Return [x, y] of the center of cell containing provided text 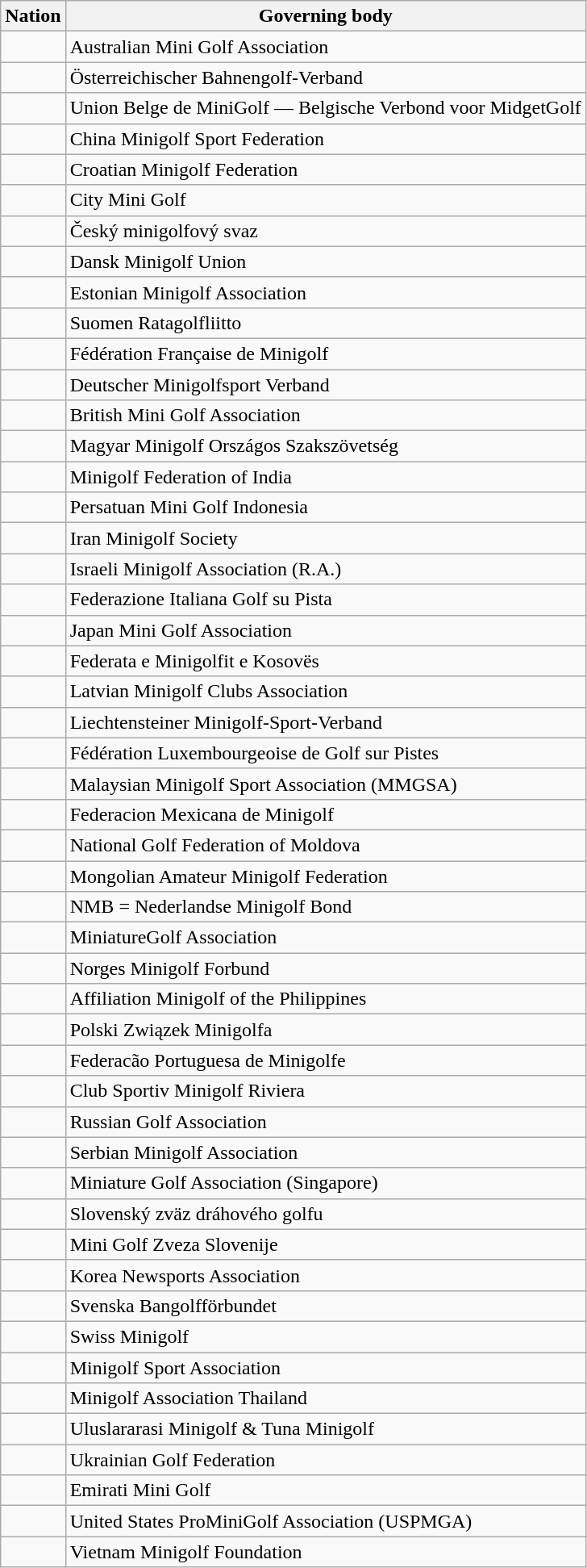
Fédération Luxembourgeoise de Golf sur Pistes [326, 753]
Österreichischer Bahnengolf-Verband [326, 77]
Serbian Minigolf Association [326, 1152]
Korea Newsports Association [326, 1275]
Federacão Portuguesa de Minigolfe [326, 1060]
United States ProMiniGolf Association (USPMGA) [326, 1521]
Slovenský zväz dráhového golfu [326, 1214]
Magyar Minigolf Országos Szakszövetség [326, 446]
Governing body [326, 16]
National Golf Federation of Moldova [326, 845]
Miniature Golf Association (Singapore) [326, 1183]
Uluslararasi Minigolf & Tuna Minigolf [326, 1429]
Federacion Mexicana de Minigolf [326, 814]
Affiliation Minigolf of the Philippines [326, 999]
Russian Golf Association [326, 1122]
Malaysian Minigolf Sport Association (MMGSA) [326, 784]
Swiss Minigolf [326, 1336]
Liechtensteiner Minigolf-Sport-Verband [326, 722]
China Minigolf Sport Federation [326, 139]
Polski Związek Minigolfa [326, 1030]
Estonian Minigolf Association [326, 292]
Israeli Minigolf Association (R.A.) [326, 569]
Emirati Mini Golf [326, 1491]
Mongolian Amateur Minigolf Federation [326, 876]
Minigolf Association Thailand [326, 1399]
Dansk Minigolf Union [326, 261]
Minigolf Federation of India [326, 477]
Latvian Minigolf Clubs Association [326, 692]
Minigolf Sport Association [326, 1368]
Vietnam Minigolf Foundation [326, 1552]
Federata e Minigolfit e Kosovës [326, 661]
Český minigolfový svaz [326, 231]
Nation [33, 16]
Fédération Française de Minigolf [326, 353]
Union Belge de MiniGolf — Belgische Verbond voor MidgetGolf [326, 108]
Deutscher Minigolfsport Verband [326, 385]
Iran Minigolf Society [326, 538]
Suomen Ratagolfliitto [326, 323]
Croatian Minigolf Federation [326, 169]
Svenska Bangolfförbundet [326, 1306]
MiniatureGolf Association [326, 938]
British Mini Golf Association [326, 416]
Australian Mini Golf Association [326, 47]
Mini Golf Zveza Slovenije [326, 1244]
Persatuan Mini Golf Indonesia [326, 508]
Club Sportiv Minigolf Riviera [326, 1091]
Federazione Italiana Golf su Pista [326, 600]
City Mini Golf [326, 200]
NMB = Nederlandse Minigolf Bond [326, 907]
Ukrainian Golf Federation [326, 1460]
Norges Minigolf Forbund [326, 968]
Japan Mini Golf Association [326, 630]
